Extract the [x, y] coordinate from the center of the cell holding the provided text.  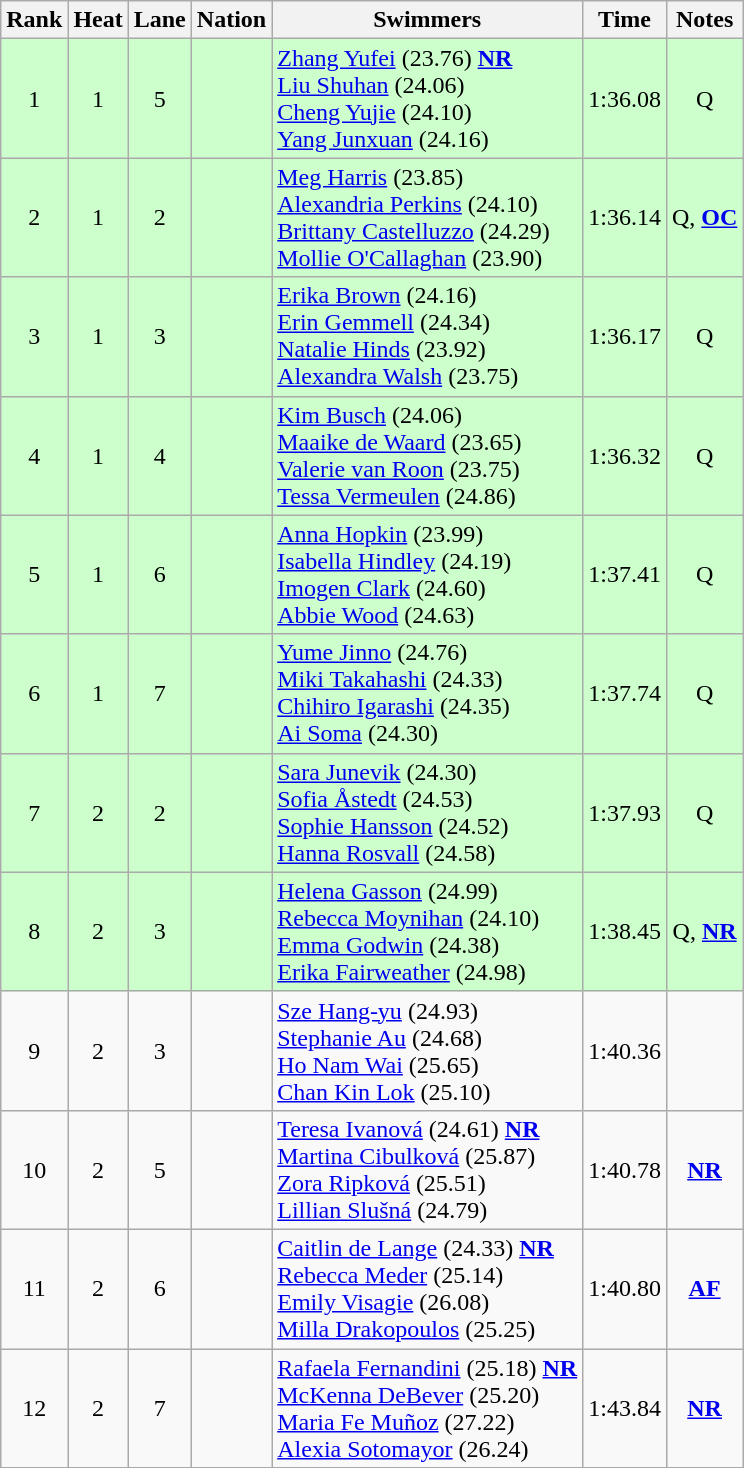
Rafaela Fernandini (25.18) NRMcKenna DeBever (25.20)Maria Fe Muñoz (27.22)Alexia Sotomayor (26.24) [428, 1408]
AF [704, 1288]
Caitlin de Lange (24.33) NRRebecca Meder (25.14)Emily Visagie (26.08)Milla Drakopoulos (25.25) [428, 1288]
Notes [704, 20]
1:43.84 [625, 1408]
8 [34, 932]
12 [34, 1408]
Swimmers [428, 20]
1:36.32 [625, 456]
Sze Hang-yu (24.93)Stephanie Au (24.68)Ho Nam Wai (25.65)Chan Kin Lok (25.10) [428, 1050]
Erika Brown (24.16)Erin Gemmell (24.34)Natalie Hinds (23.92)Alexandra Walsh (23.75) [428, 336]
Teresa Ivanová (24.61) NR Martina Cibulková (25.87)Zora Ripková (25.51)Lillian Slušná (24.79) [428, 1170]
1:37.74 [625, 694]
Rank [34, 20]
10 [34, 1170]
Yume Jinno (24.76)Miki Takahashi (24.33)Chihiro Igarashi (24.35)Ai Soma (24.30) [428, 694]
1:40.78 [625, 1170]
1:36.17 [625, 336]
Lane [160, 20]
Helena Gasson (24.99)Rebecca Moynihan (24.10)Emma Godwin (24.38)Erika Fairweather (24.98) [428, 932]
1:36.08 [625, 98]
11 [34, 1288]
Q, OC [704, 218]
9 [34, 1050]
1:40.36 [625, 1050]
1:38.45 [625, 932]
Heat [98, 20]
1:37.93 [625, 812]
Anna Hopkin (23.99)Isabella Hindley (24.19)Imogen Clark (24.60)Abbie Wood (24.63) [428, 574]
Nation [231, 20]
Meg Harris (23.85)Alexandria Perkins (24.10)Brittany Castelluzzo (24.29)Mollie O'Callaghan (23.90) [428, 218]
1:36.14 [625, 218]
Sara Junevik (24.30)Sofia Åstedt (24.53)Sophie Hansson (24.52)Hanna Rosvall (24.58) [428, 812]
Kim Busch (24.06)Maaike de Waard (23.65)Valerie van Roon (23.75)Tessa Vermeulen (24.86) [428, 456]
Q, NR [704, 932]
1:37.41 [625, 574]
Time [625, 20]
Zhang Yufei (23.76) NRLiu Shuhan (24.06)Cheng Yujie (24.10)Yang Junxuan (24.16) [428, 98]
1:40.80 [625, 1288]
